Pinpoint the cell where the given text exists, returning its (x, y) midpoint coordinate. 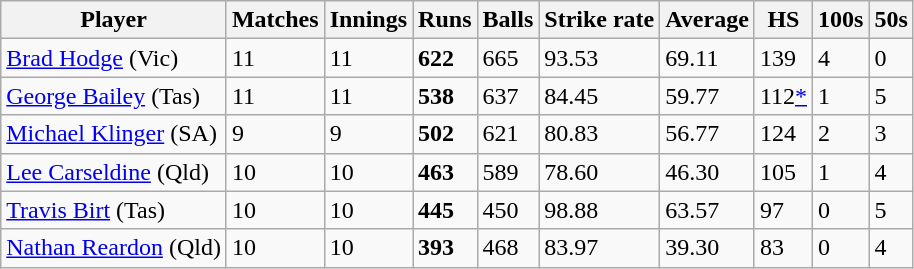
105 (783, 172)
445 (445, 210)
HS (783, 20)
637 (508, 96)
83 (783, 248)
56.77 (708, 134)
97 (783, 210)
2 (841, 134)
393 (445, 248)
78.60 (600, 172)
George Bailey (Tas) (114, 96)
Strike rate (600, 20)
Player (114, 20)
621 (508, 134)
93.53 (600, 58)
84.45 (600, 96)
39.30 (708, 248)
46.30 (708, 172)
Michael Klinger (SA) (114, 134)
Balls (508, 20)
Brad Hodge (Vic) (114, 58)
450 (508, 210)
50s (891, 20)
Innings (368, 20)
622 (445, 58)
69.11 (708, 58)
3 (891, 134)
98.88 (600, 210)
468 (508, 248)
589 (508, 172)
100s (841, 20)
463 (445, 172)
63.57 (708, 210)
59.77 (708, 96)
Nathan Reardon (Qld) (114, 248)
112* (783, 96)
83.97 (600, 248)
502 (445, 134)
665 (508, 58)
538 (445, 96)
139 (783, 58)
80.83 (600, 134)
Average (708, 20)
Runs (445, 20)
Travis Birt (Tas) (114, 210)
Matches (275, 20)
124 (783, 134)
Lee Carseldine (Qld) (114, 172)
